Scan for the cell matching the given text and deliver its (x, y) coordinate at center. 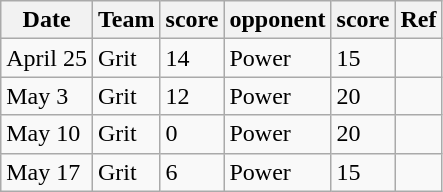
14 (192, 58)
May 3 (47, 96)
Date (47, 20)
6 (192, 172)
0 (192, 134)
May 17 (47, 172)
12 (192, 96)
opponent (278, 20)
April 25 (47, 58)
Team (126, 20)
Ref (418, 20)
May 10 (47, 134)
